Locate the cell with the specified text and output its (x, y) center coordinate. 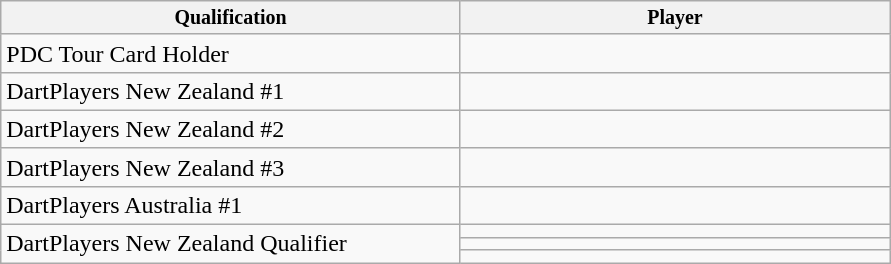
DartPlayers New Zealand #1 (230, 91)
Qualification (230, 18)
PDC Tour Card Holder (230, 53)
DartPlayers Australia #1 (230, 205)
DartPlayers New Zealand #3 (230, 167)
DartPlayers New Zealand Qualifier (230, 244)
Player (674, 18)
DartPlayers New Zealand #2 (230, 129)
